Pinpoint the cell where the given text exists, returning its (x, y) midpoint coordinate. 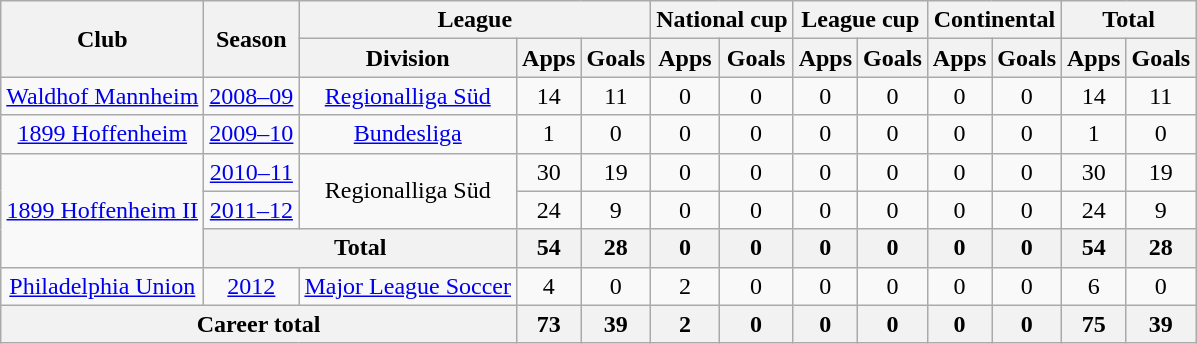
Philadelphia Union (102, 286)
National cup (722, 20)
1899 Hoffenheim II (102, 210)
League cup (860, 20)
1899 Hoffenheim (102, 134)
4 (549, 286)
Club (102, 39)
2011–12 (252, 210)
75 (1094, 324)
Continental (994, 20)
2010–11 (252, 172)
2008–09 (252, 96)
73 (549, 324)
Career total (259, 324)
Division (408, 58)
Waldhof Mannheim (102, 96)
Season (252, 39)
Bundesliga (408, 134)
2009–10 (252, 134)
Major League Soccer (408, 286)
6 (1094, 286)
League (475, 20)
2012 (252, 286)
